For the text-containing cell, return its midpoint in [X, Y] coordinate format. 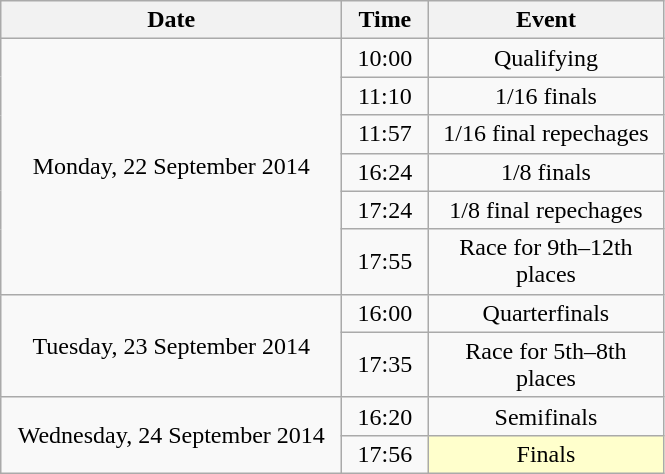
16:20 [385, 416]
17:56 [385, 454]
Monday, 22 September 2014 [172, 166]
17:35 [385, 364]
1/16 finals [546, 96]
Race for 5th–8th places [546, 364]
Qualifying [546, 58]
11:10 [385, 96]
11:57 [385, 134]
Quarterfinals [546, 313]
Semifinals [546, 416]
16:24 [385, 172]
Race for 9th–12th places [546, 262]
Wednesday, 24 September 2014 [172, 435]
1/16 final repechages [546, 134]
16:00 [385, 313]
1/8 final repechages [546, 210]
17:24 [385, 210]
10:00 [385, 58]
Tuesday, 23 September 2014 [172, 346]
Event [546, 20]
1/8 finals [546, 172]
Finals [546, 454]
Date [172, 20]
17:55 [385, 262]
Time [385, 20]
